Determine the [x, y] coordinate at the center of the cell enclosing the given text.  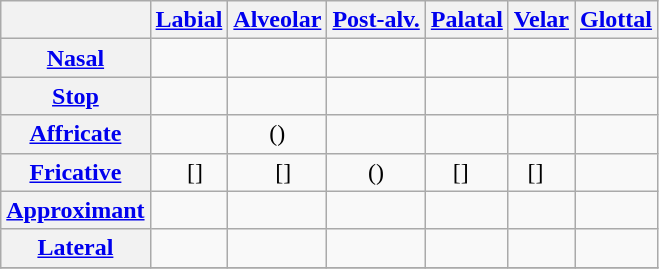
Stop [76, 96]
Fricative [76, 172]
Palatal [466, 20]
Glottal [616, 20]
Velar [541, 20]
Approximant [76, 210]
Nasal [76, 58]
Alveolar [278, 20]
Lateral [76, 248]
Labial [189, 20]
Affricate [76, 134]
Post-alv. [376, 20]
